Identify which cell holds the provided text, then report its (x, y) central coordinate. 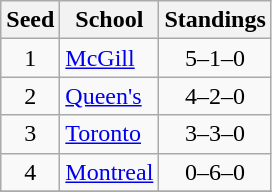
School (110, 20)
Standings (215, 20)
Queen's (110, 96)
Toronto (110, 134)
4–2–0 (215, 96)
Seed (30, 20)
2 (30, 96)
0–6–0 (215, 172)
Montreal (110, 172)
4 (30, 172)
1 (30, 58)
McGill (110, 58)
5–1–0 (215, 58)
3–3–0 (215, 134)
3 (30, 134)
